Pinpoint the cell where the given text exists, returning its (X, Y) midpoint coordinate. 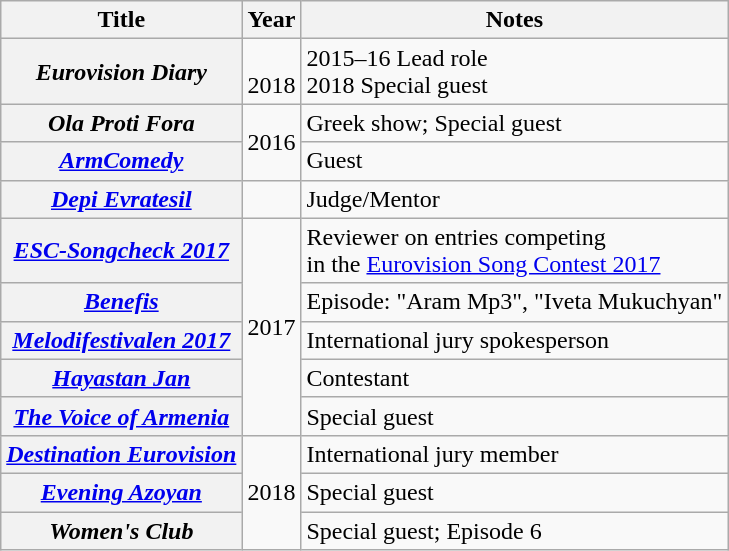
International jury member (514, 454)
2015–16 Lead role2018 Special guest (514, 72)
Reviewer on entries competingin the Eurovision Song Contest 2017 (514, 250)
Year (272, 20)
Eurovision Diary (122, 72)
Special guest; Episode 6 (514, 531)
Melodifestivalen 2017 (122, 340)
Episode: "Aram Mp3", "Iveta Mukuchyan" (514, 302)
Depi Evratesil (122, 199)
ESC-Songcheck 2017 (122, 250)
Women's Club (122, 531)
Title (122, 20)
ArmComedy (122, 161)
2016 (272, 142)
Guest (514, 161)
The Voice of Armenia (122, 416)
Ola Proti Fora (122, 123)
Benefis (122, 302)
International jury spokesperson (514, 340)
2017 (272, 326)
Evening Azoyan (122, 492)
Hayastan Jan (122, 378)
Notes (514, 20)
Judge/Mentor (514, 199)
Contestant (514, 378)
Destination Eurovision (122, 454)
Greek show; Special guest (514, 123)
